Search for the cell housing the specified text and yield its (x, y) center coordinate. 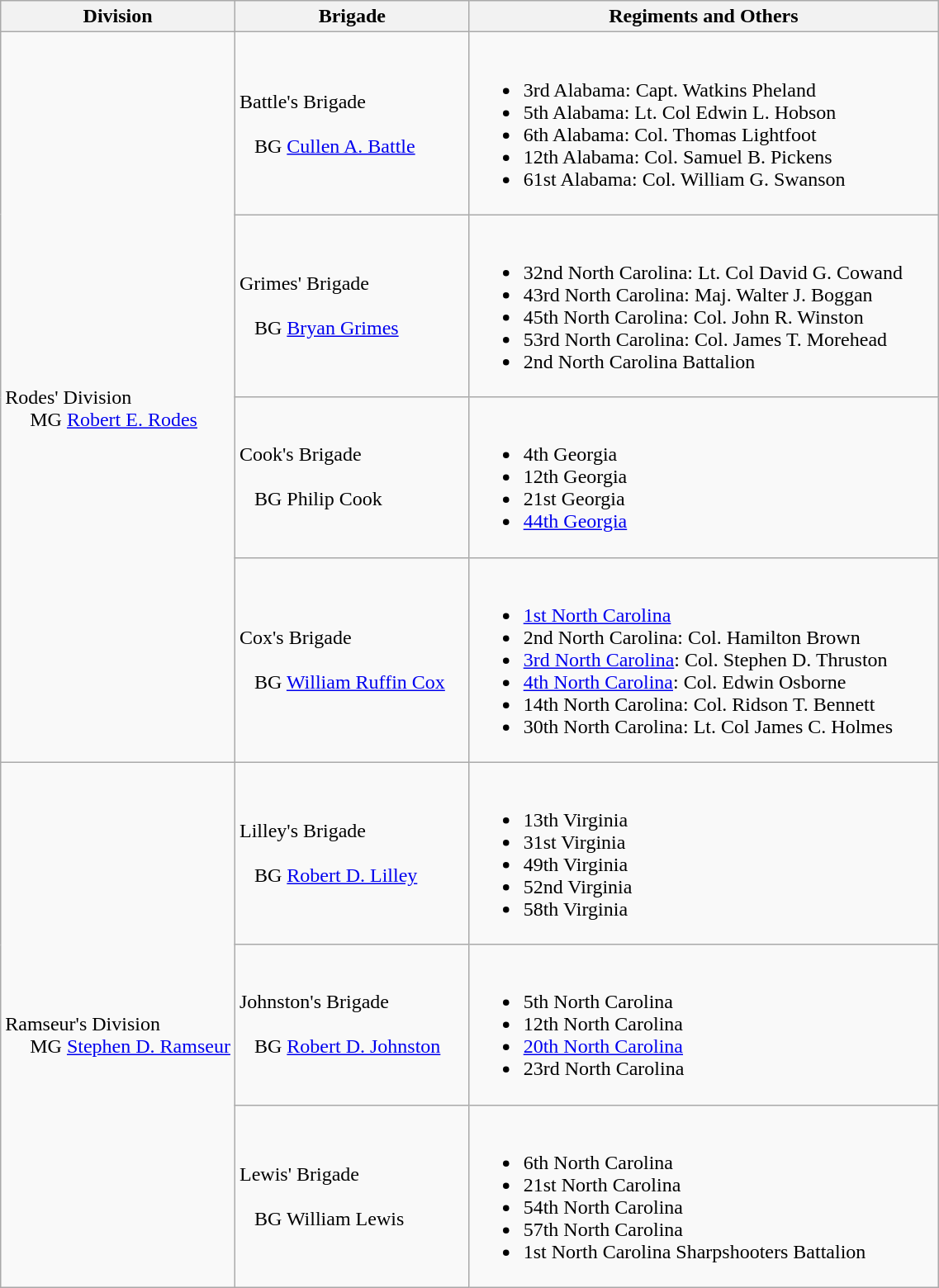
6th North Carolina21st North Carolina54th North Carolina57th North Carolina1st North Carolina Sharpshooters Battalion (704, 1196)
Cox's Brigade BG William Ruffin Cox (352, 660)
4th Georgia12th Georgia21st Georgia44th Georgia (704, 477)
Johnston's Brigade BG Robert D. Johnston (352, 1025)
Division (118, 17)
Cook's Brigade BG Philip Cook (352, 477)
Grimes' Brigade BG Bryan Grimes (352, 305)
Ramseur's Division MG Stephen D. Ramseur (118, 1025)
Regiments and Others (704, 17)
Brigade (352, 17)
Lilley's Brigade BG Robert D. Lilley (352, 854)
Lewis' Brigade BG William Lewis (352, 1196)
Battle's Brigade BG Cullen A. Battle (352, 124)
5th North Carolina12th North Carolina20th North Carolina23rd North Carolina (704, 1025)
13th Virginia31st Virginia49th Virginia52nd Virginia58th Virginia (704, 854)
Rodes' Division MG Robert E. Rodes (118, 397)
